Return the [x, y] coordinate for the center point of the cell that contains the specified text.  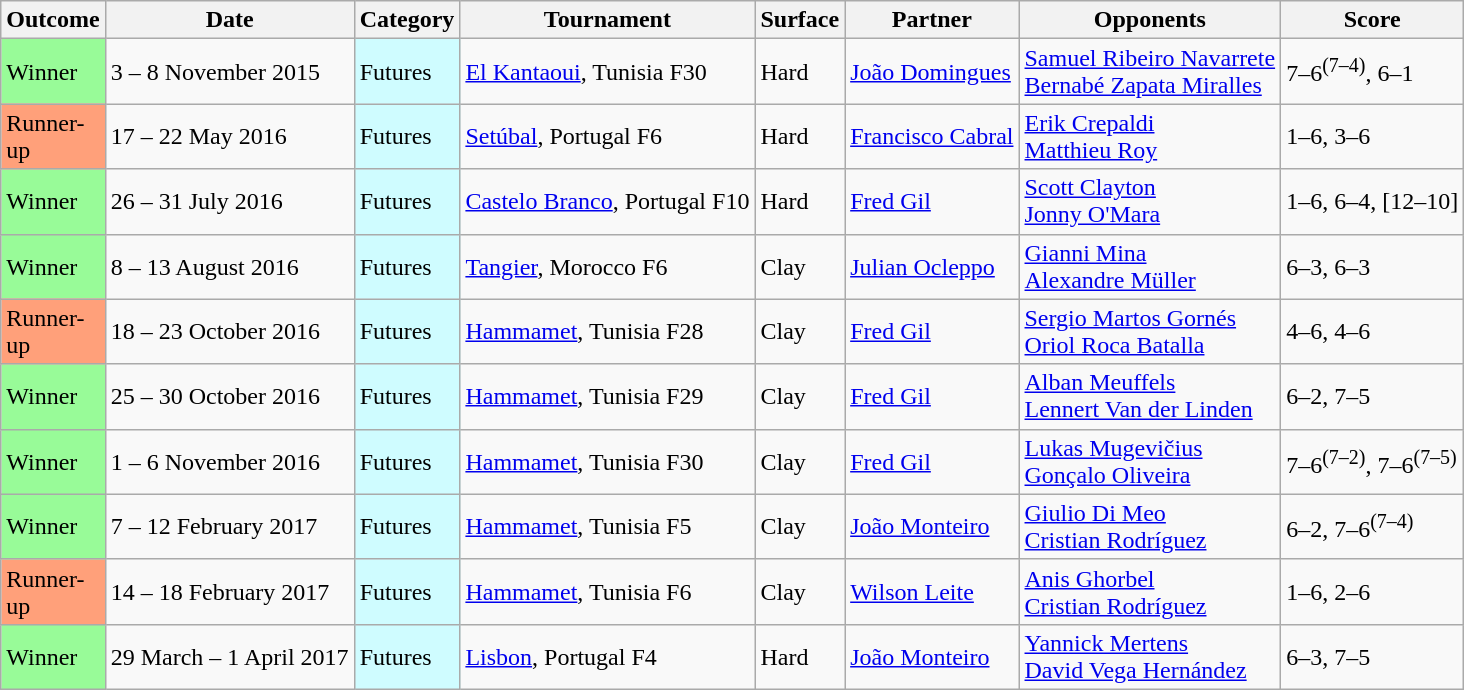
4–6, 4–6 [1372, 332]
6–2, 7–6(7–4) [1372, 526]
Date [230, 20]
Anis Ghorbel Cristian Rodríguez [1150, 592]
Wilson Leite [932, 592]
7–6(7–2), 7–6(7–5) [1372, 462]
1–6, 6–4, [12–10] [1372, 202]
Sergio Martos Gornés Oriol Roca Batalla [1150, 332]
Hammamet, Tunisia F5 [608, 526]
6–3, 6–3 [1372, 266]
Giulio Di Meo Cristian Rodríguez [1150, 526]
25 – 30 October 2016 [230, 396]
El Kantaoui, Tunisia F30 [608, 72]
Alban Meuffels Lennert Van der Linden [1150, 396]
26 – 31 July 2016 [230, 202]
Lisbon, Portugal F4 [608, 656]
Surface [800, 20]
Hammamet, Tunisia F28 [608, 332]
Partner [932, 20]
Samuel Ribeiro Navarrete Bernabé Zapata Miralles [1150, 72]
14 – 18 February 2017 [230, 592]
Francisco Cabral [932, 136]
1–6, 2–6 [1372, 592]
Yannick Mertens David Vega Hernández [1150, 656]
3 – 8 November 2015 [230, 72]
Erik Crepaldi Matthieu Roy [1150, 136]
7–6(7–4), 6–1 [1372, 72]
Setúbal, Portugal F6 [608, 136]
Outcome [53, 20]
Scott Clayton Jonny O'Mara [1150, 202]
Tangier, Morocco F6 [608, 266]
17 – 22 May 2016 [230, 136]
1 – 6 November 2016 [230, 462]
Opponents [1150, 20]
Category [407, 20]
Gianni Mina Alexandre Müller [1150, 266]
6–2, 7–5 [1372, 396]
Julian Ocleppo [932, 266]
Tournament [608, 20]
7 – 12 February 2017 [230, 526]
29 March – 1 April 2017 [230, 656]
Score [1372, 20]
Hammamet, Tunisia F30 [608, 462]
1–6, 3–6 [1372, 136]
João Domingues [932, 72]
Castelo Branco, Portugal F10 [608, 202]
8 – 13 August 2016 [230, 266]
Hammamet, Tunisia F29 [608, 396]
Lukas Mugevičius Gonçalo Oliveira [1150, 462]
Hammamet, Tunisia F6 [608, 592]
6–3, 7–5 [1372, 656]
18 – 23 October 2016 [230, 332]
